For the text-containing cell, return its midpoint in (X, Y) coordinate format. 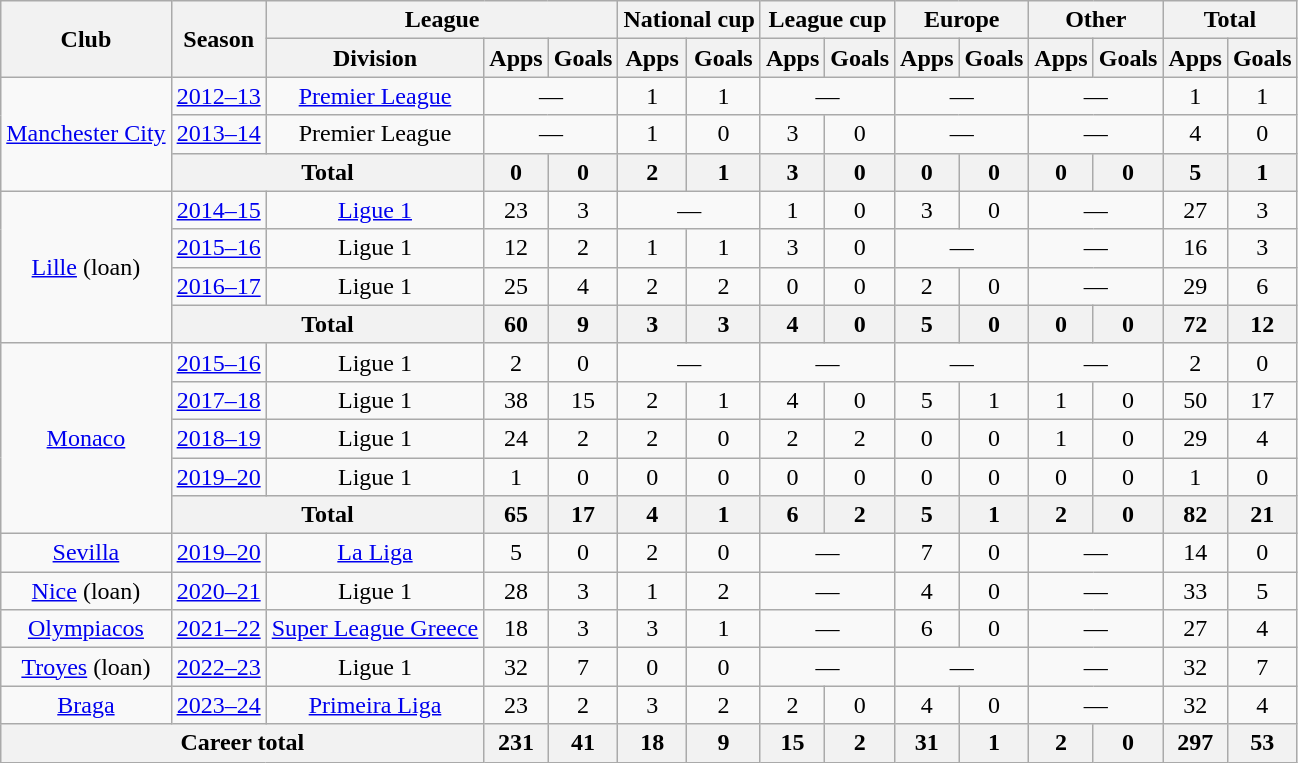
Super League Greece (375, 629)
60 (516, 324)
38 (516, 400)
82 (1195, 515)
Europe (962, 20)
Sevilla (86, 553)
231 (516, 743)
Olympiacos (86, 629)
Division (375, 58)
Career total (242, 743)
Lille (loan) (86, 267)
41 (583, 743)
Season (218, 39)
31 (927, 743)
2020–21 (218, 591)
Nice (loan) (86, 591)
League cup (827, 20)
25 (516, 286)
Braga (86, 705)
2018–19 (218, 438)
33 (1195, 591)
2016–17 (218, 286)
2012–13 (218, 96)
La Liga (375, 553)
2022–23 (218, 667)
24 (516, 438)
14 (1195, 553)
2021–22 (218, 629)
297 (1195, 743)
21 (1262, 515)
72 (1195, 324)
Troyes (loan) (86, 667)
National cup (689, 20)
2017–18 (218, 400)
League (442, 20)
65 (516, 515)
2014–15 (218, 210)
Primeira Liga (375, 705)
Other (1096, 20)
2013–14 (218, 134)
50 (1195, 400)
Manchester City (86, 134)
28 (516, 591)
2023–24 (218, 705)
53 (1262, 743)
Club (86, 39)
16 (1195, 248)
Monaco (86, 438)
